Extract the (x, y) coordinate from the center of the cell holding the provided text.  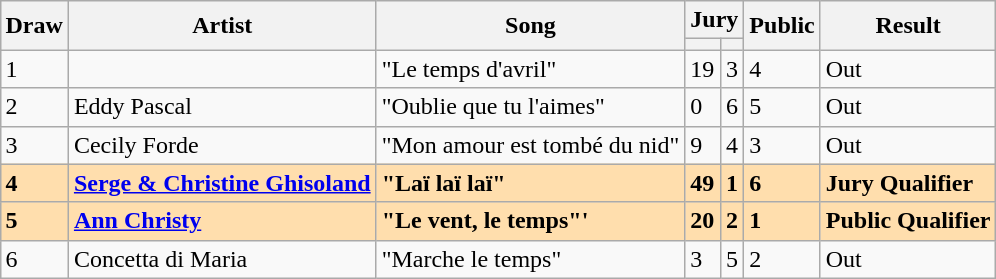
Public Qualifier (908, 221)
Jury Qualifier (908, 183)
"Le temps d'avril" (530, 69)
19 (703, 69)
Result (908, 26)
9 (703, 145)
Concetta di Maria (222, 259)
Eddy Pascal (222, 107)
"Mon amour est tombé du nid" (530, 145)
Draw (34, 26)
"Marche le temps" (530, 259)
"Laï laï laï" (530, 183)
Ann Christy (222, 221)
Public (782, 26)
Song (530, 26)
49 (703, 183)
Serge & Christine Ghisoland (222, 183)
"Le vent, le temps"' (530, 221)
"Oublie que tu l'aimes" (530, 107)
0 (703, 107)
Artist (222, 26)
20 (703, 221)
Cecily Forde (222, 145)
Jury (714, 20)
